Capture the cell that displays the provided text and extract its [x, y] central coordinate. 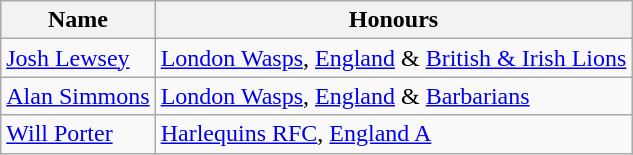
London Wasps, England & Barbarians [394, 96]
Josh Lewsey [78, 58]
Harlequins RFC, England A [394, 134]
London Wasps, England & British & Irish Lions [394, 58]
Honours [394, 20]
Alan Simmons [78, 96]
Will Porter [78, 134]
Name [78, 20]
